Scan for the cell matching the given text and deliver its [x, y] coordinate at center. 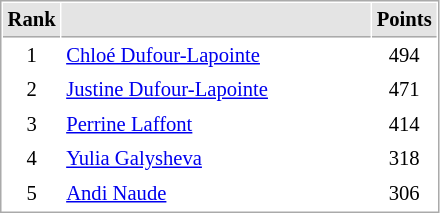
471 [404, 90]
318 [404, 158]
1 [32, 56]
Points [404, 20]
Rank [32, 20]
414 [404, 124]
Andi Naude [216, 194]
Perrine Laffont [216, 124]
3 [32, 124]
Yulia Galysheva [216, 158]
Justine Dufour-Lapointe [216, 90]
306 [404, 194]
494 [404, 56]
4 [32, 158]
Chloé Dufour-Lapointe [216, 56]
2 [32, 90]
5 [32, 194]
